Detect which cell encompasses the target text, then output its [X, Y] center coordinate. 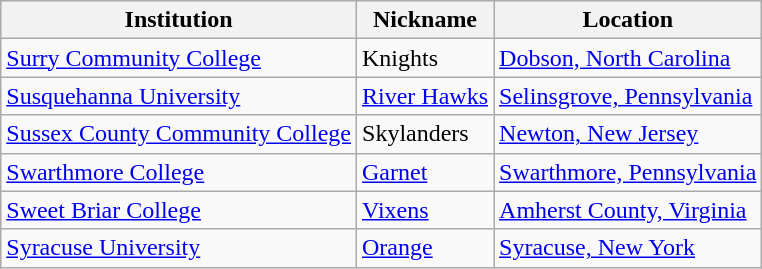
Dobson, North Carolina [628, 58]
Susquehanna University [179, 96]
Amherst County, Virginia [628, 210]
Vixens [426, 210]
Nickname [426, 20]
Selinsgrove, Pennsylvania [628, 96]
Sussex County Community College [179, 134]
Surry Community College [179, 58]
Swarthmore, Pennsylvania [628, 172]
River Hawks [426, 96]
Swarthmore College [179, 172]
Syracuse University [179, 248]
Syracuse, New York [628, 248]
Knights [426, 58]
Newton, New Jersey [628, 134]
Skylanders [426, 134]
Orange [426, 248]
Garnet [426, 172]
Sweet Briar College [179, 210]
Institution [179, 20]
Location [628, 20]
